Find where the given text appears and provide that cell's center as [x, y] coordinate. 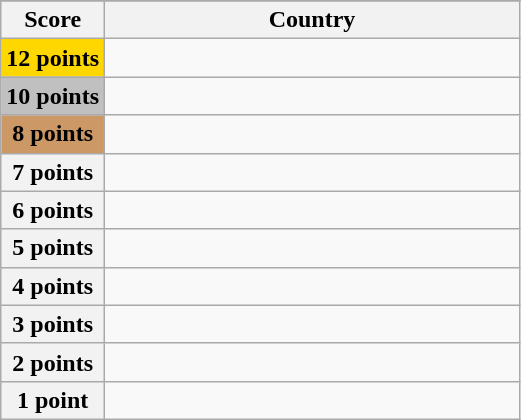
10 points [53, 96]
5 points [53, 248]
Country [312, 20]
4 points [53, 286]
Score [53, 20]
1 point [53, 400]
3 points [53, 324]
7 points [53, 172]
8 points [53, 134]
2 points [53, 362]
6 points [53, 210]
12 points [53, 58]
